From the cell containing the given text, extract its center point as (x, y) coordinate. 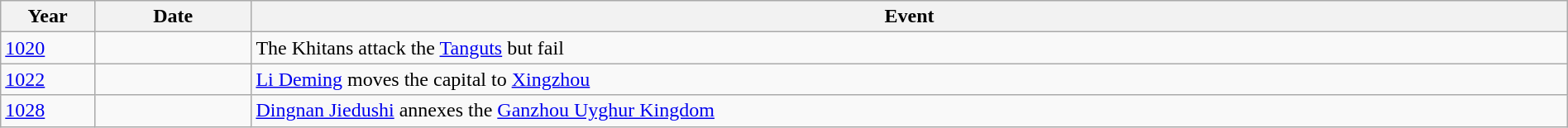
Event (910, 17)
Year (48, 17)
The Khitans attack the Tanguts but fail (910, 48)
1020 (48, 48)
Date (172, 17)
1022 (48, 79)
Dingnan Jiedushi annexes the Ganzhou Uyghur Kingdom (910, 111)
1028 (48, 111)
Li Deming moves the capital to Xingzhou (910, 79)
